From the cell containing the given text, extract its center point as [x, y] coordinate. 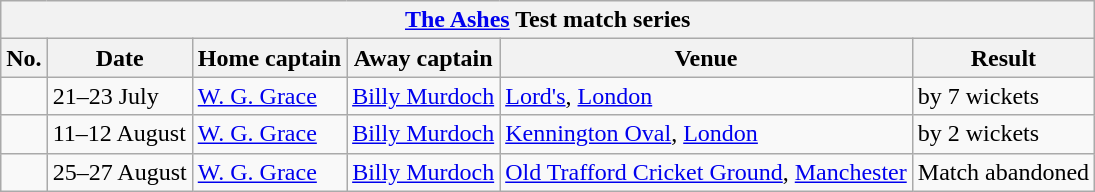
by 7 wickets [1003, 96]
Away captain [424, 58]
Home captain [269, 58]
11–12 August [120, 134]
Match abandoned [1003, 172]
The Ashes Test match series [548, 20]
Old Trafford Cricket Ground, Manchester [706, 172]
Kennington Oval, London [706, 134]
No. [24, 58]
by 2 wickets [1003, 134]
Venue [706, 58]
Result [1003, 58]
Lord's, London [706, 96]
Date [120, 58]
21–23 July [120, 96]
25–27 August [120, 172]
